For the text-containing cell, return its midpoint in [x, y] coordinate format. 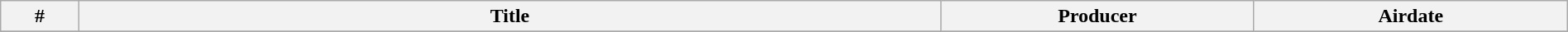
# [40, 16]
Producer [1097, 16]
Title [509, 16]
Airdate [1411, 16]
